Search for the cell housing the specified text and yield its (x, y) center coordinate. 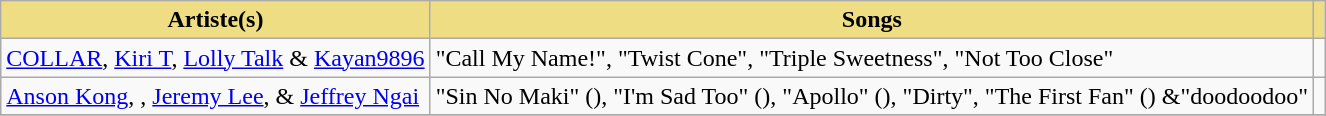
"Call My Name!", "Twist Cone", "Triple Sweetness", "Not Too Close" (872, 58)
Artiste(s) (216, 20)
Anson Kong, , Jeremy Lee, & Jeffrey Ngai (216, 96)
"Sin No Maki" (), "I'm Sad Too" (), "Apollo" (), "Dirty", "The First Fan" () &"doodoodoo" (872, 96)
Songs (872, 20)
COLLAR, Kiri T, Lolly Talk & Kayan9896 (216, 58)
